Locate the cell with the specified text and output its (X, Y) center coordinate. 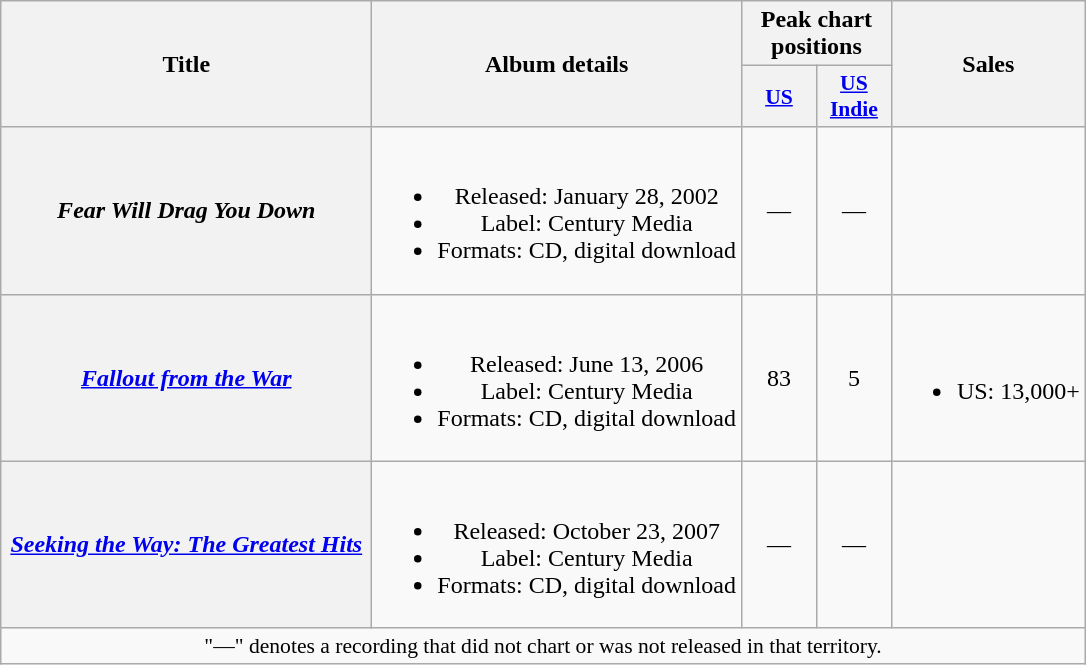
Fallout from the War (186, 378)
83 (780, 378)
Seeking the Way: The Greatest Hits (186, 544)
US Indie (854, 96)
5 (854, 378)
US (780, 96)
Released: January 28, 2002Label: Century MediaFormats: CD, digital download (557, 210)
Released: October 23, 2007Label: Century MediaFormats: CD, digital download (557, 544)
Title (186, 64)
Sales (988, 64)
Peak chart positions (817, 34)
US: 13,000+ (988, 378)
Released: June 13, 2006Label: Century MediaFormats: CD, digital download (557, 378)
"—" denotes a recording that did not chart or was not released in that territory. (544, 646)
Album details (557, 64)
Fear Will Drag You Down (186, 210)
